From the cell containing the given text, extract its center point as (X, Y) coordinate. 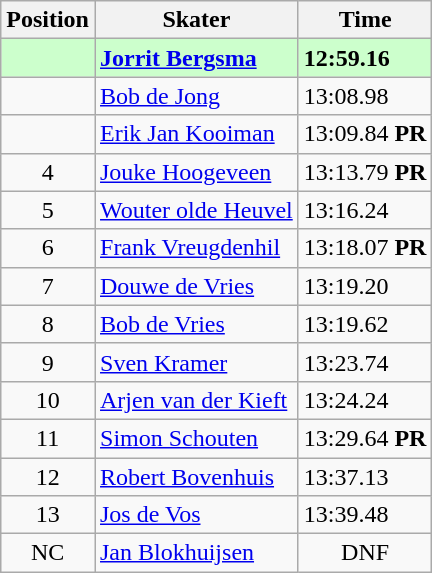
Jorrit Bergsma (196, 58)
13:24.24 (365, 400)
5 (48, 210)
12 (48, 477)
4 (48, 172)
Simon Schouten (196, 438)
NC (48, 553)
7 (48, 286)
13:18.07 PR (365, 248)
6 (48, 248)
8 (48, 324)
Robert Bovenhuis (196, 477)
9 (48, 362)
13:16.24 (365, 210)
Sven Kramer (196, 362)
Douwe de Vries (196, 286)
13:37.13 (365, 477)
Jan Blokhuijsen (196, 553)
Wouter olde Heuvel (196, 210)
Erik Jan Kooiman (196, 134)
DNF (365, 553)
13:19.62 (365, 324)
13:23.74 (365, 362)
12:59.16 (365, 58)
Position (48, 20)
13:08.98 (365, 96)
13:09.84 PR (365, 134)
Arjen van der Kieft (196, 400)
13 (48, 515)
11 (48, 438)
Jouke Hoogeveen (196, 172)
Bob de Vries (196, 324)
13:19.20 (365, 286)
Jos de Vos (196, 515)
13:29.64 PR (365, 438)
10 (48, 400)
Bob de Jong (196, 96)
Skater (196, 20)
Frank Vreugdenhil (196, 248)
Time (365, 20)
13:13.79 PR (365, 172)
13:39.48 (365, 515)
